From the cell containing the given text, extract its center point as (X, Y) coordinate. 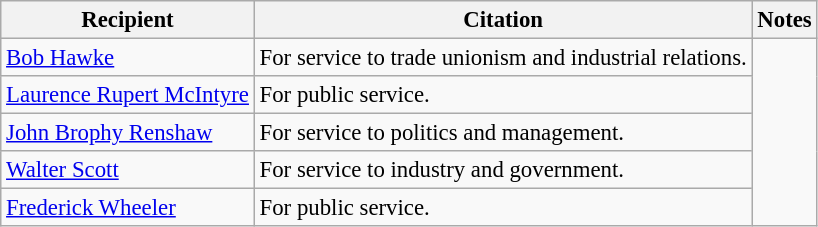
For service to trade unionism and industrial relations. (503, 58)
Bob Hawke (128, 58)
Citation (503, 20)
Recipient (128, 20)
John Brophy Renshaw (128, 133)
Notes (784, 20)
For service to industry and government. (503, 170)
Frederick Wheeler (128, 208)
Walter Scott (128, 170)
For service to politics and management. (503, 133)
Laurence Rupert McIntyre (128, 95)
